Locate the cell with the specified text and output its (X, Y) center coordinate. 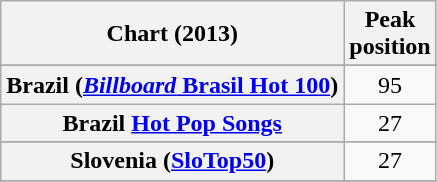
95 (390, 85)
Peakposition (390, 34)
Slovenia (SloTop50) (172, 161)
Brazil Hot Pop Songs (172, 123)
Chart (2013) (172, 34)
Brazil (Billboard Brasil Hot 100) (172, 85)
